Pinpoint the cell where the given text exists, returning its (x, y) midpoint coordinate. 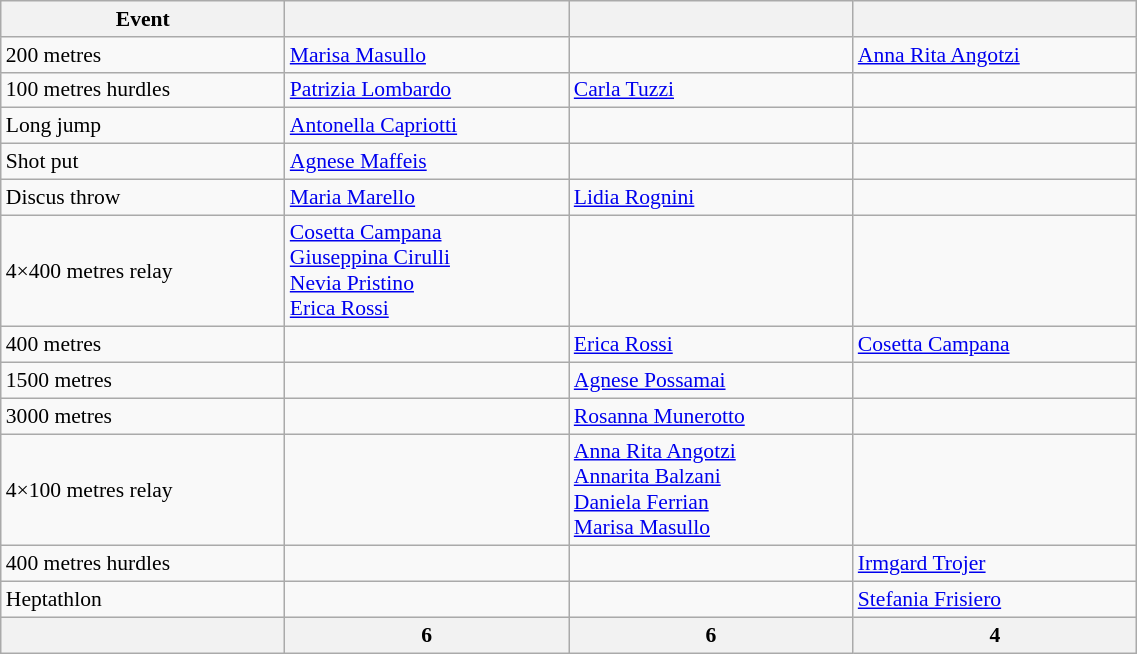
Rosanna Munerotto (711, 416)
Event (143, 19)
Long jump (143, 126)
Heptathlon (143, 600)
4×100 metres relay (143, 490)
Cosetta Campana (995, 345)
Agnese Possamai (711, 381)
Shot put (143, 162)
4 (995, 635)
Stefania Frisiero (995, 600)
Maria Marello (427, 197)
Anna Rita AngotziAnnarita BalzaniDaniela FerrianMarisa Masullo (711, 490)
100 metres hurdles (143, 90)
Agnese Maffeis (427, 162)
Carla Tuzzi (711, 90)
Patrizia Lombardo (427, 90)
Irmgard Trojer (995, 564)
200 metres (143, 55)
400 metres (143, 345)
Anna Rita Angotzi (995, 55)
Cosetta CampanaGiuseppina CirulliNevia PristinoErica Rossi (427, 271)
Discus throw (143, 197)
Erica Rossi (711, 345)
3000 metres (143, 416)
Marisa Masullo (427, 55)
Antonella Capriotti (427, 126)
1500 metres (143, 381)
400 metres hurdles (143, 564)
Lidia Rognini (711, 197)
4×400 metres relay (143, 271)
